Scan for the cell matching the given text and deliver its (X, Y) coordinate at center. 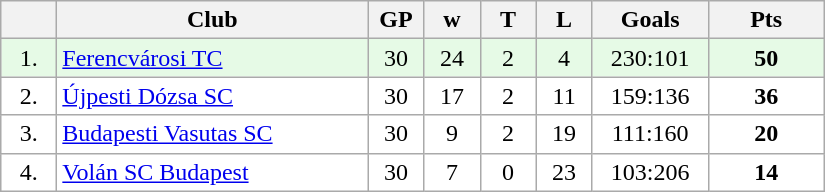
23 (564, 172)
111:160 (650, 134)
7 (452, 172)
Budapesti Vasutas SC (212, 134)
3. (29, 134)
w (452, 20)
Ferencvárosi TC (212, 58)
11 (564, 96)
Goals (650, 20)
Pts (766, 20)
Volán SC Budapest (212, 172)
50 (766, 58)
Club (212, 20)
159:136 (650, 96)
103:206 (650, 172)
L (564, 20)
36 (766, 96)
20 (766, 134)
9 (452, 134)
17 (452, 96)
2. (29, 96)
T (508, 20)
0 (508, 172)
GP (396, 20)
4 (564, 58)
24 (452, 58)
19 (564, 134)
Újpesti Dózsa SC (212, 96)
230:101 (650, 58)
1. (29, 58)
4. (29, 172)
14 (766, 172)
